Detect which cell encompasses the target text, then output its [X, Y] center coordinate. 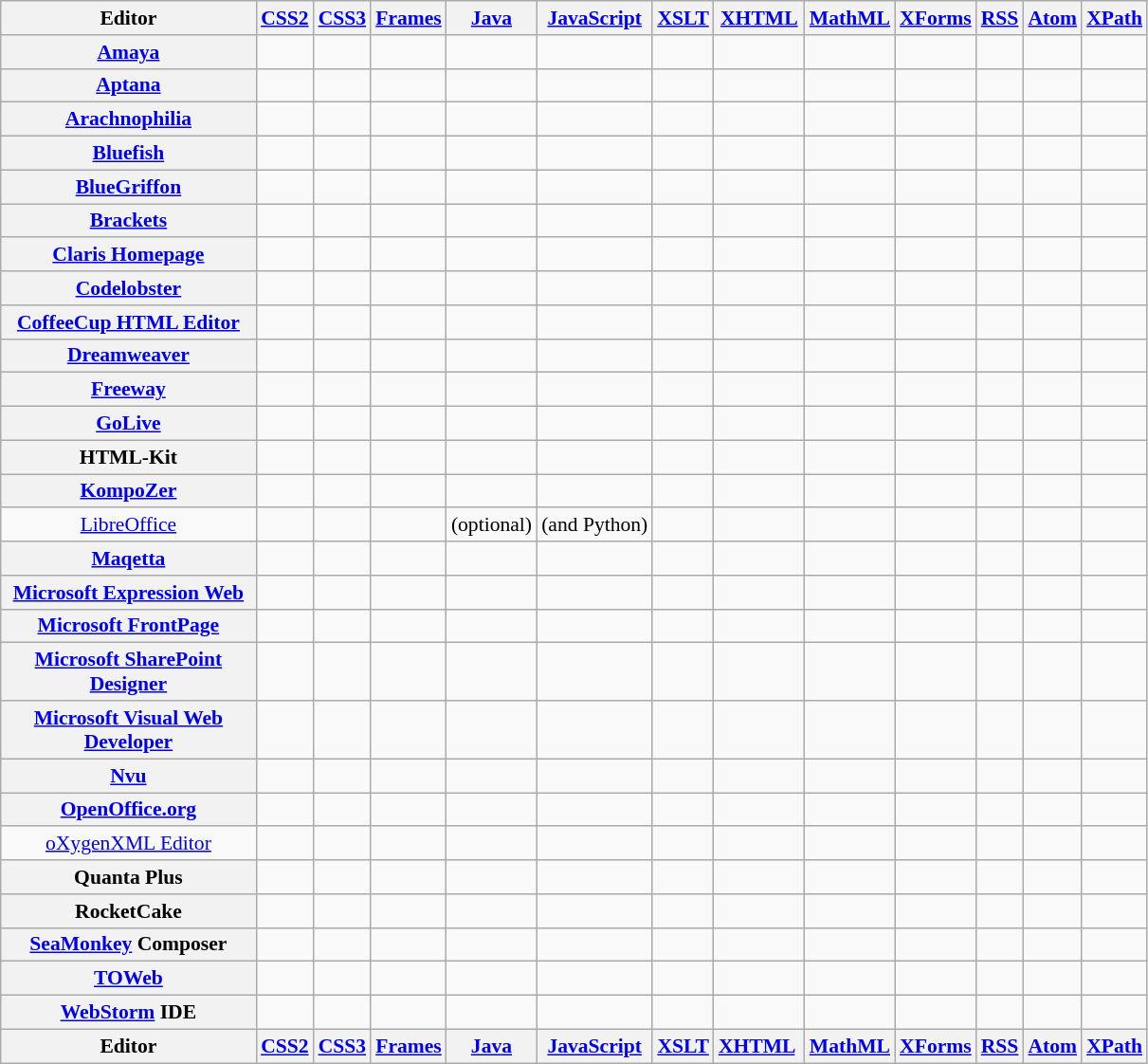
HTML-Kit [129, 457]
Arachnophilia [129, 119]
(and Python) [594, 525]
OpenOffice.org [129, 810]
Brackets [129, 221]
Microsoft Visual Web Developer [129, 730]
LibreOffice [129, 525]
Microsoft FrontPage [129, 626]
Nvu [129, 776]
Freeway [129, 390]
SeaMonkey Composer [129, 945]
Microsoft SharePoint Designer [129, 671]
RocketCake [129, 911]
Quanta Plus [129, 877]
Amaya [129, 52]
WebStorm IDE [129, 1013]
Bluefish [129, 154]
(optional) [491, 525]
Dreamweaver [129, 356]
BlueGriffon [129, 187]
CoffeeCup HTML Editor [129, 322]
Claris Homepage [129, 255]
Maqetta [129, 559]
Microsoft Expression Web [129, 593]
TOWeb [129, 979]
oXygenXML Editor [129, 844]
KompoZer [129, 491]
GoLive [129, 424]
Codelobster [129, 288]
Aptana [129, 85]
